Scan for the cell matching the given text and deliver its (X, Y) coordinate at center. 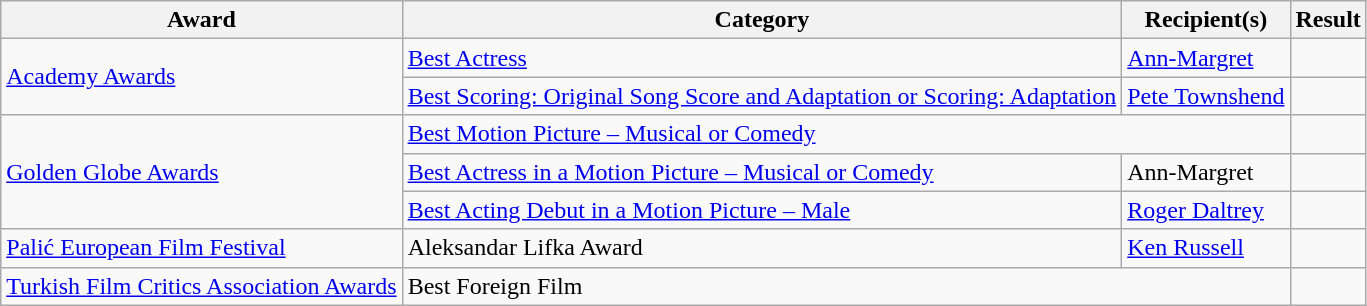
Best Actress in a Motion Picture – Musical or Comedy (762, 172)
Result (1328, 20)
Best Motion Picture – Musical or Comedy (846, 134)
Award (202, 20)
Ken Russell (1206, 248)
Turkish Film Critics Association Awards (202, 286)
Pete Townshend (1206, 96)
Recipient(s) (1206, 20)
Best Foreign Film (846, 286)
Golden Globe Awards (202, 172)
Aleksandar Lifka Award (762, 248)
Academy Awards (202, 77)
Best Scoring: Original Song Score and Adaptation or Scoring: Adaptation (762, 96)
Palić European Film Festival (202, 248)
Best Acting Debut in a Motion Picture – Male (762, 210)
Category (762, 20)
Roger Daltrey (1206, 210)
Best Actress (762, 58)
